Return [X, Y] of the center of cell containing provided text 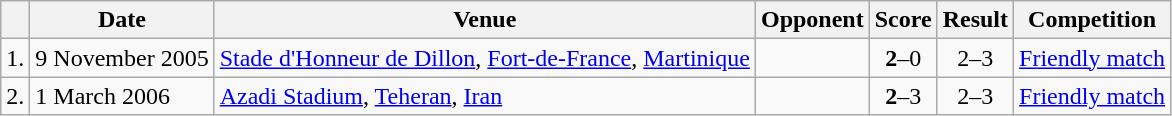
Venue [484, 20]
2. [16, 96]
1. [16, 58]
Result [975, 20]
1 March 2006 [122, 96]
Score [903, 20]
Competition [1092, 20]
Date [122, 20]
2–0 [903, 58]
Opponent [812, 20]
Stade d'Honneur de Dillon, Fort-de-France, Martinique [484, 58]
9 November 2005 [122, 58]
Azadi Stadium, Teheran, Iran [484, 96]
